Locate the cell with the specified text and output its [x, y] center coordinate. 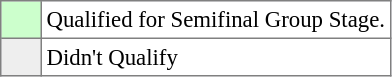
Didn't Qualify [216, 57]
Qualified for Semifinal Group Stage. [216, 20]
